Capture the cell that displays the provided text and extract its (x, y) central coordinate. 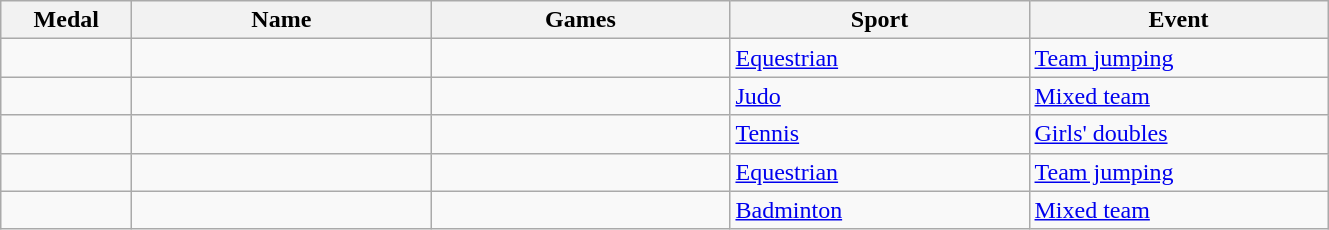
Badminton (880, 210)
Name (282, 20)
Games (580, 20)
Girls' doubles (1178, 134)
Sport (880, 20)
Medal (66, 20)
Event (1178, 20)
Tennis (880, 134)
Judo (880, 96)
